From the cell containing the given text, extract its center point as (X, Y) coordinate. 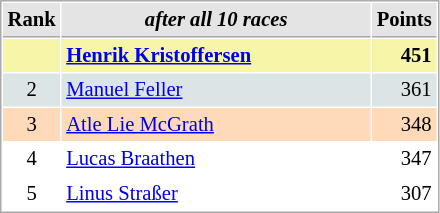
Lucas Braathen (216, 158)
Linus Straßer (216, 194)
4 (32, 158)
347 (404, 158)
2 (32, 90)
Points (404, 20)
Rank (32, 20)
3 (32, 124)
after all 10 races (216, 20)
Henrik Kristoffersen (216, 56)
Atle Lie McGrath (216, 124)
5 (32, 194)
Manuel Feller (216, 90)
348 (404, 124)
451 (404, 56)
307 (404, 194)
361 (404, 90)
